Search for the cell housing the specified text and yield its (X, Y) center coordinate. 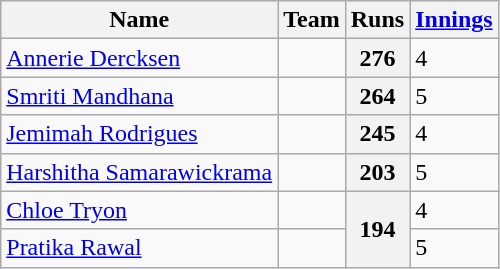
Innings (454, 20)
276 (377, 58)
Team (312, 20)
264 (377, 96)
Name (140, 20)
194 (377, 229)
Annerie Dercksen (140, 58)
Pratika Rawal (140, 248)
Smriti Mandhana (140, 96)
Harshitha Samarawickrama (140, 172)
245 (377, 134)
Jemimah Rodrigues (140, 134)
203 (377, 172)
Runs (377, 20)
Chloe Tryon (140, 210)
